Return (x, y) of the center of cell containing provided text 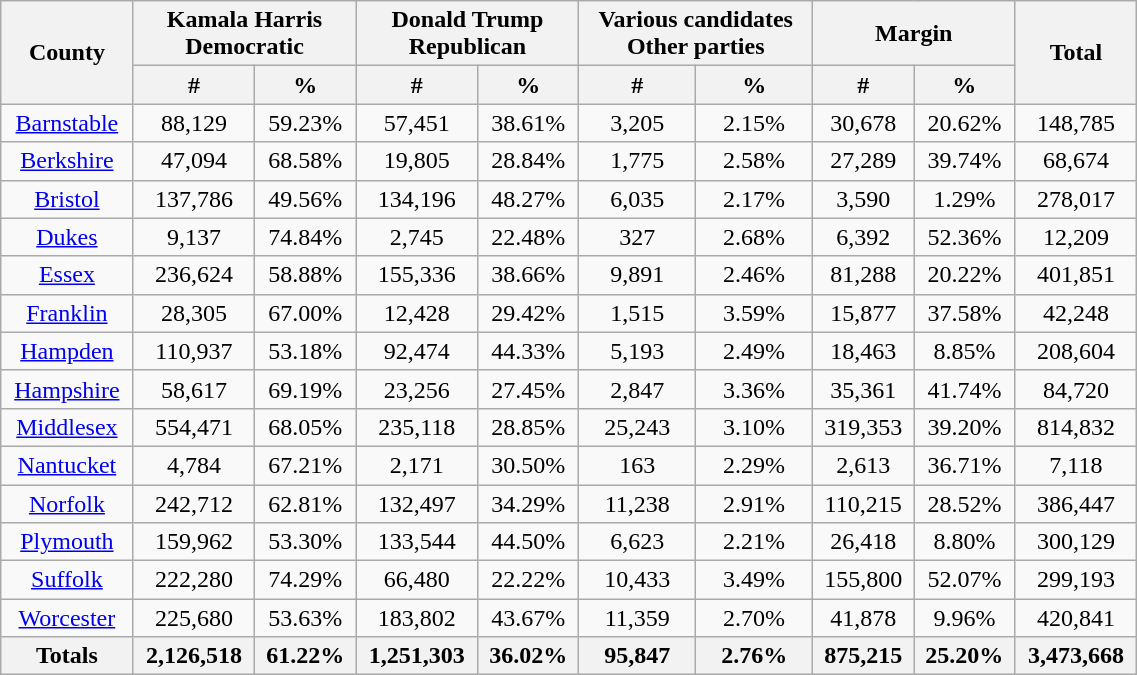
300,129 (1076, 542)
1,515 (638, 313)
6,035 (638, 199)
23,256 (417, 389)
81,288 (864, 275)
155,336 (417, 275)
27.45% (528, 389)
7,118 (1076, 465)
9.96% (964, 618)
2,171 (417, 465)
67.21% (306, 465)
Donald TrumpRepublican (468, 34)
110,215 (864, 503)
28.52% (964, 503)
Hampden (67, 351)
58.88% (306, 275)
53.30% (306, 542)
30,678 (864, 123)
Totals (67, 656)
2.46% (754, 275)
19,805 (417, 161)
22.48% (528, 237)
137,786 (194, 199)
Franklin (67, 313)
25,243 (638, 427)
38.66% (528, 275)
148,785 (1076, 123)
57,451 (417, 123)
2.29% (754, 465)
27,289 (864, 161)
11,238 (638, 503)
Essex (67, 275)
47,094 (194, 161)
53.63% (306, 618)
814,832 (1076, 427)
2.21% (754, 542)
39.74% (964, 161)
420,841 (1076, 618)
36.02% (528, 656)
319,353 (864, 427)
44.50% (528, 542)
2.15% (754, 123)
183,802 (417, 618)
30.50% (528, 465)
Worcester (67, 618)
12,209 (1076, 237)
62.81% (306, 503)
68,674 (1076, 161)
20.22% (964, 275)
278,017 (1076, 199)
County (67, 52)
84,720 (1076, 389)
38.61% (528, 123)
74.84% (306, 237)
35,361 (864, 389)
88,129 (194, 123)
59.23% (306, 123)
9,891 (638, 275)
25.20% (964, 656)
Barnstable (67, 123)
2.91% (754, 503)
299,193 (1076, 580)
3,590 (864, 199)
26,418 (864, 542)
875,215 (864, 656)
44.33% (528, 351)
11,359 (638, 618)
2.49% (754, 351)
Nantucket (67, 465)
37.58% (964, 313)
61.22% (306, 656)
1,775 (638, 161)
Suffolk (67, 580)
68.58% (306, 161)
3,473,668 (1076, 656)
Norfolk (67, 503)
133,544 (417, 542)
3.36% (754, 389)
2.17% (754, 199)
28.85% (528, 427)
92,474 (417, 351)
225,680 (194, 618)
42,248 (1076, 313)
110,937 (194, 351)
1,251,303 (417, 656)
20.62% (964, 123)
3,205 (638, 123)
2.70% (754, 618)
41.74% (964, 389)
Various candidatesOther parties (696, 34)
4,784 (194, 465)
8.80% (964, 542)
554,471 (194, 427)
95,847 (638, 656)
132,497 (417, 503)
2,847 (638, 389)
53.18% (306, 351)
236,624 (194, 275)
52.07% (964, 580)
Dukes (67, 237)
12,428 (417, 313)
235,118 (417, 427)
Plymouth (67, 542)
41,878 (864, 618)
6,392 (864, 237)
159,962 (194, 542)
208,604 (1076, 351)
155,800 (864, 580)
6,623 (638, 542)
2,745 (417, 237)
163 (638, 465)
Hampshire (67, 389)
34.29% (528, 503)
9,137 (194, 237)
Margin (914, 34)
28,305 (194, 313)
3.59% (754, 313)
68.05% (306, 427)
28.84% (528, 161)
66,480 (417, 580)
3.49% (754, 580)
43.67% (528, 618)
Berkshire (67, 161)
Bristol (67, 199)
2,126,518 (194, 656)
2.58% (754, 161)
48.27% (528, 199)
36.71% (964, 465)
401,851 (1076, 275)
39.20% (964, 427)
327 (638, 237)
2.76% (754, 656)
18,463 (864, 351)
8.85% (964, 351)
69.19% (306, 389)
Kamala HarrisDemocratic (244, 34)
1.29% (964, 199)
222,280 (194, 580)
49.56% (306, 199)
74.29% (306, 580)
10,433 (638, 580)
22.22% (528, 580)
2,613 (864, 465)
386,447 (1076, 503)
3.10% (754, 427)
242,712 (194, 503)
2.68% (754, 237)
Middlesex (67, 427)
67.00% (306, 313)
15,877 (864, 313)
29.42% (528, 313)
Total (1076, 52)
5,193 (638, 351)
134,196 (417, 199)
52.36% (964, 237)
58,617 (194, 389)
